Output the [x, y] coordinate of the center of the cell containing the given text.  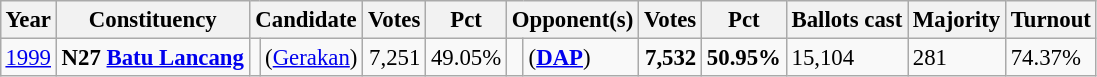
281 [957, 57]
7,532 [670, 57]
(Gerakan) [312, 57]
Candidate [306, 20]
15,104 [846, 57]
Turnout [1050, 20]
1999 [28, 57]
Majority [957, 20]
Opponent(s) [572, 20]
Constituency [152, 20]
7,251 [394, 57]
Ballots cast [846, 20]
49.05% [466, 57]
(DAP) [580, 57]
Year [28, 20]
N27 Batu Lancang [152, 57]
74.37% [1050, 57]
50.95% [744, 57]
